Determine the [x, y] coordinate at the center of the cell enclosing the given text.  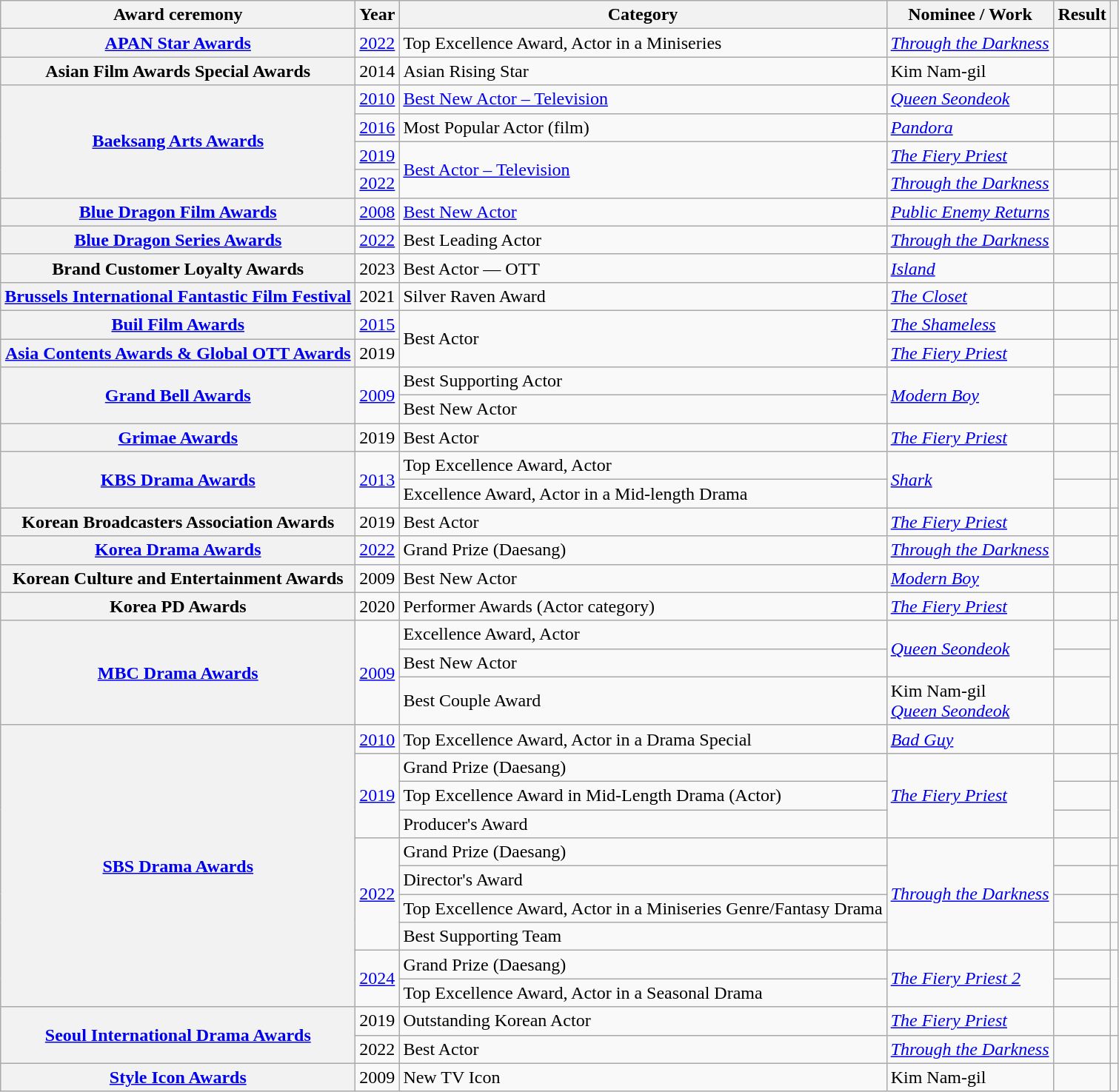
2024 [378, 979]
APAN Star Awards [178, 43]
Best Supporting Team [643, 937]
Blue Dragon Film Awards [178, 212]
Asia Contents Awards & Global OTT Awards [178, 353]
Grimae Awards [178, 438]
Kim Nam-gil Queen Seondeok [970, 700]
Excellence Award, Actor [643, 634]
Baeksang Arts Awards [178, 141]
The Closet [970, 296]
Public Enemy Returns [970, 212]
Best Supporting Actor [643, 381]
2014 [378, 71]
MBC Drama Awards [178, 672]
2021 [378, 296]
New TV Icon [643, 1077]
2008 [378, 212]
Island [970, 268]
Bad Guy [970, 739]
Award ceremony [178, 15]
Korean Culture and Entertainment Awards [178, 578]
2013 [378, 480]
Asian Rising Star [643, 71]
Best Leading Actor [643, 240]
2023 [378, 268]
Brussels International Fantastic Film Festival [178, 296]
Grand Bell Awards [178, 395]
Best Actor — OTT [643, 268]
The Fiery Priest 2 [970, 979]
2015 [378, 324]
Producer's Award [643, 824]
Pandora [970, 127]
Most Popular Actor (film) [643, 127]
Year [378, 15]
Performer Awards (Actor category) [643, 606]
Result [1082, 15]
Korea Drama Awards [178, 550]
Korea PD Awards [178, 606]
Brand Customer Loyalty Awards [178, 268]
Blue Dragon Series Awards [178, 240]
Top Excellence Award in Mid-Length Drama (Actor) [643, 795]
2016 [378, 127]
The Shameless [970, 324]
Silver Raven Award [643, 296]
Top Excellence Award, Actor in a Miniseries Genre/Fantasy Drama [643, 908]
Best Actor – Television [643, 170]
Best New Actor – Television [643, 99]
Seoul International Drama Awards [178, 1035]
Top Excellence Award, Actor in a Drama Special [643, 739]
Director's Award [643, 880]
Asian Film Awards Special Awards [178, 71]
Top Excellence Award, Actor in a Seasonal Drama [643, 993]
SBS Drama Awards [178, 866]
Best Couple Award [643, 700]
Korean Broadcasters Association Awards [178, 522]
2020 [378, 606]
Top Excellence Award, Actor in a Miniseries [643, 43]
Excellence Award, Actor in a Mid-length Drama [643, 494]
KBS Drama Awards [178, 480]
Style Icon Awards [178, 1077]
Nominee / Work [970, 15]
Category [643, 15]
Top Excellence Award, Actor [643, 466]
Buil Film Awards [178, 324]
Shark [970, 480]
Outstanding Korean Actor [643, 1021]
